Return [X, Y] of the center of cell containing provided text 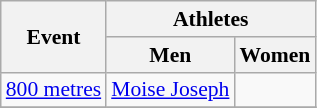
800 metres [54, 90]
Athletes [210, 19]
Women [274, 55]
Men [170, 55]
Event [54, 36]
Moise Joseph [170, 90]
